Determine the [X, Y] coordinate at the center of the cell enclosing the given text.  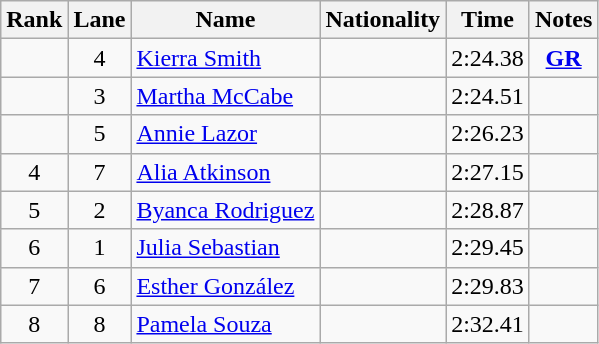
Nationality [383, 20]
2:24.38 [488, 58]
Martha McCabe [226, 96]
Kierra Smith [226, 58]
GR [563, 58]
Notes [563, 20]
Alia Atkinson [226, 172]
Byanca Rodriguez [226, 210]
Lane [100, 20]
2:29.83 [488, 286]
Time [488, 20]
2:27.15 [488, 172]
Esther González [226, 286]
Rank [34, 20]
Name [226, 20]
Annie Lazor [226, 134]
2:24.51 [488, 96]
Pamela Souza [226, 324]
1 [100, 248]
2:26.23 [488, 134]
2:29.45 [488, 248]
2:32.41 [488, 324]
2:28.87 [488, 210]
2 [100, 210]
Julia Sebastian [226, 248]
3 [100, 96]
